Output the [X, Y] coordinate of the center of the cell containing the given text.  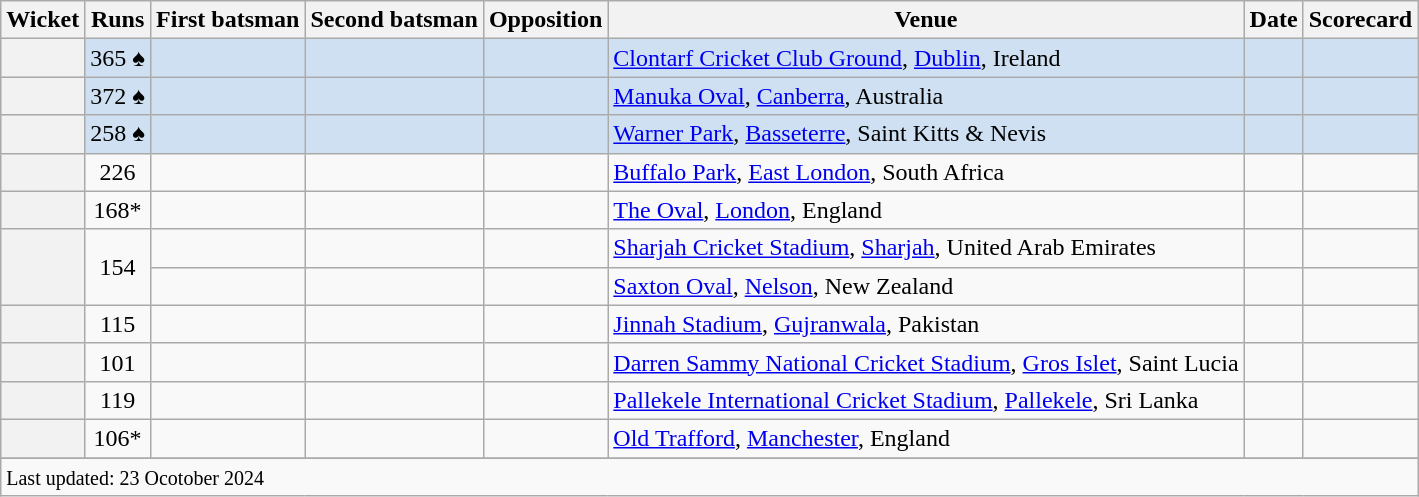
Jinnah Stadium, Gujranwala, Pakistan [926, 324]
106* [118, 438]
Saxton Oval, Nelson, New Zealand [926, 286]
226 [118, 172]
Date [1274, 20]
Venue [926, 20]
Last updated: 23 Ocotober 2024 [710, 477]
Opposition [545, 20]
Clontarf Cricket Club Ground, Dublin, Ireland [926, 58]
Old Trafford, Manchester, England [926, 438]
258 ♠ [118, 134]
Runs [118, 20]
Pallekele International Cricket Stadium, Pallekele, Sri Lanka [926, 400]
Darren Sammy National Cricket Stadium, Gros Islet, Saint Lucia [926, 362]
Manuka Oval, Canberra, Australia [926, 96]
Second batsman [394, 20]
Warner Park, Basseterre, Saint Kitts & Nevis [926, 134]
The Oval, London, England [926, 210]
119 [118, 400]
115 [118, 324]
Buffalo Park, East London, South Africa [926, 172]
First batsman [228, 20]
101 [118, 362]
168* [118, 210]
Sharjah Cricket Stadium, Sharjah, United Arab Emirates [926, 248]
154 [118, 267]
372 ♠ [118, 96]
Wicket [43, 20]
Scorecard [1360, 20]
365 ♠ [118, 58]
